Provide the [X, Y] coordinate of the cell's center where the given text is located.  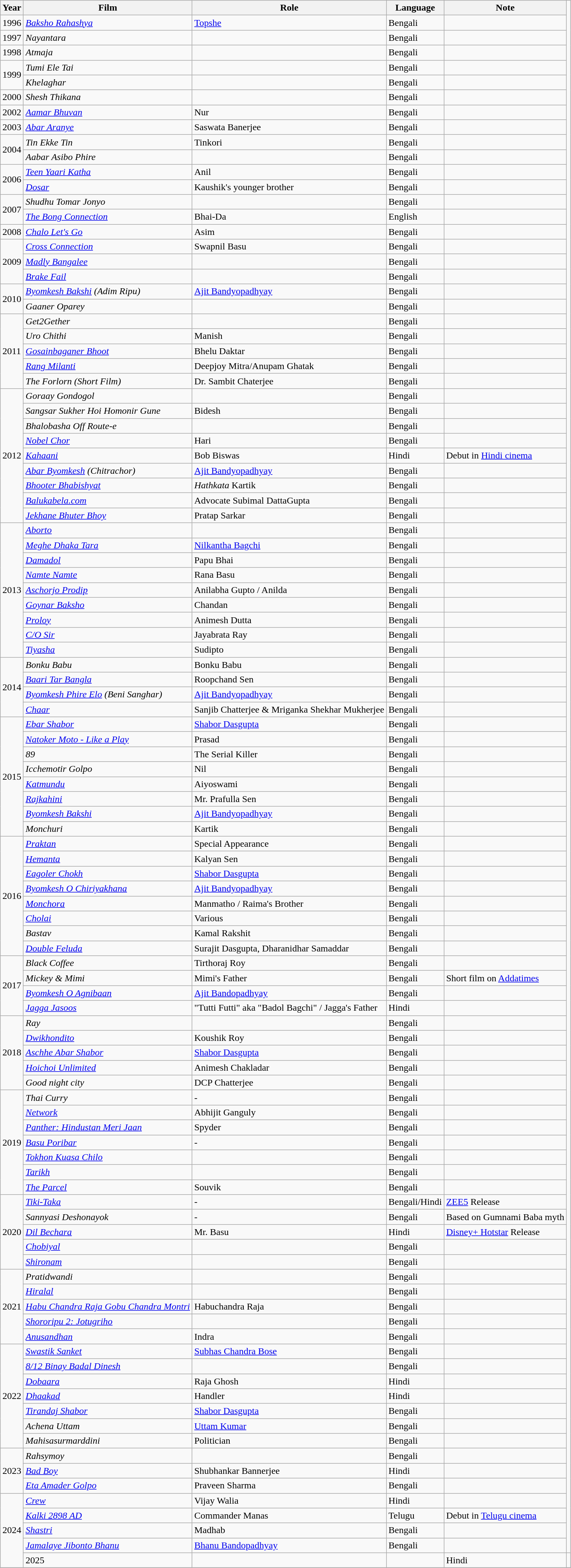
Ajit Bandopadhyay [289, 993]
Aborto [108, 530]
Hathkata Kartik [289, 486]
Aabar Asibo Phire [108, 157]
Bhelu Daktar [289, 351]
Natoker Moto - Like a Play [108, 739]
Animesh Chakladar [289, 1068]
Good night city [108, 1082]
Special Appearance [289, 844]
Commander Manas [289, 1515]
Mr. Basu [289, 1232]
Gaaner Oparey [108, 306]
Thai Curry [108, 1097]
2012 [12, 456]
Roopchand Sen [289, 680]
Based on Gumnami Baba myth [505, 1217]
Rana Basu [289, 575]
Sangsar Sukher Hoi Homonir Gune [108, 411]
Habuchandra Raja [289, 1306]
Short film on Addatimes [505, 978]
Spyder [289, 1127]
Tirandaj Shabor [108, 1411]
2016 [12, 896]
Chaar [108, 709]
Sanjib Chatterjee & Mriganka Shekhar Mukherjee [289, 709]
2020 [12, 1232]
Dwikhondito [108, 1038]
Souvik [289, 1187]
2018 [12, 1053]
Ebar Shabor [108, 724]
2019 [12, 1142]
Raja Ghosh [289, 1381]
Year [12, 8]
Atmaja [108, 53]
Telugu [415, 1515]
Tarikh [108, 1172]
Uttam Kumar [289, 1426]
Chalo Let's Go [108, 232]
Teen Yaari Katha [108, 172]
Animesh Dutta [289, 620]
Byomkesh Bakshi [108, 814]
Goynar Baksho [108, 605]
Shesh Thikana [108, 97]
Shudhu Tomar Jonyo [108, 202]
2007 [12, 209]
Madhab [289, 1530]
Rahsymoy [108, 1456]
2002 [12, 112]
Debut in Hindi cinema [505, 456]
Prasad [289, 739]
Shubhankar Bannerjee [289, 1471]
Tinkori [289, 142]
Tiki-Taka [108, 1202]
Praktan [108, 844]
Swapnil Basu [289, 247]
Panther: Hindustan Meri Jaan [108, 1127]
2025 [108, 1560]
Byomkesh Phire Elo (Beni Sanghar) [108, 695]
2021 [12, 1306]
2022 [12, 1396]
Kahaani [108, 456]
Mimi's Father [289, 978]
Hari [289, 441]
Khelaghar [108, 82]
Koushik Roy [289, 1038]
Basu Poribar [108, 1142]
Language [415, 8]
Namte Namte [108, 575]
Hoichoi Unlimited [108, 1068]
Abhijit Ganguly [289, 1112]
English [415, 217]
2017 [12, 986]
8/12 Binay Badal Dinesh [108, 1366]
Kalyan Sen [289, 859]
ZEE5 Release [505, 1202]
2004 [12, 149]
Monchuri [108, 829]
Jagga Jasoos [108, 1008]
Asim [289, 232]
Role [289, 8]
Papu Bhai [289, 560]
Uro Chithi [108, 336]
1996 [12, 23]
Jekhane Bhuter Bhoy [108, 515]
Byomkesh O Chiriyakhana [108, 888]
Byomkesh Bakshi (Adim Ripu) [108, 291]
Bhooter Bhabishyat [108, 486]
Tiyasha [108, 649]
Handler [289, 1396]
Pratidwandi [108, 1277]
Mr. Prafulla Sen [289, 799]
Bad Boy [108, 1471]
The Parcel [108, 1187]
The Forlorn (Short Film) [108, 381]
Aiyoswami [289, 784]
Mahisasurmarddini [108, 1441]
Praveen Sharma [289, 1486]
89 [108, 754]
2006 [12, 179]
Aamar Bhuvan [108, 112]
Nayantara [108, 38]
Mickey & Mimi [108, 978]
Bastav [108, 933]
Politician [289, 1441]
Kartik [289, 829]
Black Coffee [108, 963]
Dr. Sambit Chaterjee [289, 381]
The Serial Killer [289, 754]
Nil [289, 769]
Katmundu [108, 784]
Bob Biswas [289, 456]
Habu Chandra Raja Gobu Chandra Montri [108, 1306]
Shironam [108, 1262]
Eta Amader Golpo [108, 1486]
2003 [12, 127]
Madly Bangalee [108, 262]
Bidesh [289, 411]
Tirthoraj Roy [289, 963]
2011 [12, 351]
Sudipto [289, 649]
"Tutti Futti" aka "Badol Bagchi" / Jagga's Father [289, 1008]
Proloy [108, 620]
Baksho Rahashya [108, 23]
Tumi Ele Tai [108, 67]
Bhalobasha Off Route-e [108, 426]
Jayabrata Ray [289, 635]
Meghe Dhaka Tara [108, 545]
Kamal Rakshit [289, 933]
Tokhon Kuasa Chilo [108, 1157]
Hiralal [108, 1292]
Aschhe Abar Shabor [108, 1053]
Advocate Subimal DattaGupta [289, 500]
Sannyasi Deshonayok [108, 1217]
2024 [12, 1530]
Debut in Telugu cinema [505, 1515]
2015 [12, 777]
Nur [289, 112]
Bhai-Da [289, 217]
Byomkesh O Agnibaan [108, 993]
Various [289, 919]
Vijay Walia [289, 1501]
Balukabela.com [108, 500]
Rajkahini [108, 799]
Ray [108, 1023]
2013 [12, 590]
Chandan [289, 605]
2023 [12, 1471]
Gosainbaganer Bhoot [108, 351]
Aschorjo Prodip [108, 590]
Note [505, 8]
Monchora [108, 903]
Bengali/Hindi [415, 1202]
Anil [289, 172]
Damadol [108, 560]
Baari Tar Bangla [108, 680]
Achena Uttam [108, 1426]
The Bong Connection [108, 217]
2008 [12, 232]
Dosar [108, 187]
Swastik Sanket [108, 1351]
Indra [289, 1336]
Kalki 2898 AD [108, 1515]
Shororipu 2: Jotugriho [108, 1321]
Nobel Chor [108, 441]
Goraay Gondogol [108, 396]
Hemanta [108, 859]
Nilkantha Bagchi [289, 545]
Manish [289, 336]
Double Feluda [108, 948]
2009 [12, 262]
Abar Byomkesh (Chitrachor) [108, 471]
Brake Fail [108, 276]
Topshe [289, 23]
Dil Bechara [108, 1232]
Anusandhan [108, 1336]
Tin Ekke Tin [108, 142]
1998 [12, 53]
Crew [108, 1501]
2014 [12, 687]
1999 [12, 75]
Anilabha Gupto / Anilda [289, 590]
2010 [12, 299]
Subhas Chandra Bose [289, 1351]
Deepjoy Mitra/Anupam Ghatak [289, 366]
Disney+ Hotstar Release [505, 1232]
Eagoler Chokh [108, 873]
Saswata Banerjee [289, 127]
Kaushik's younger brother [289, 187]
C/O Sir [108, 635]
DCP Chatterjee [289, 1082]
Rang Milanti [108, 366]
Abar Aranye [108, 127]
Surajit Dasgupta, Dharanidhar Samaddar [289, 948]
Cross Connection [108, 247]
Film [108, 8]
Get2Gether [108, 321]
2000 [12, 97]
Chobiyal [108, 1247]
Jamalaye Jibonto Bhanu [108, 1545]
Cholai [108, 919]
Icchemotir Golpo [108, 769]
Manmatho / Raima's Brother [289, 903]
Shastri [108, 1530]
Dhaakad [108, 1396]
Network [108, 1112]
Pratap Sarkar [289, 515]
Bhanu Bandopadhyay [289, 1545]
1997 [12, 38]
Dobaara [108, 1381]
